Find where the given text appears and provide that cell's center as [x, y] coordinate. 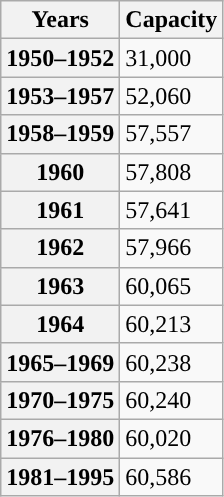
31,000 [172, 58]
1950–1952 [60, 58]
52,060 [172, 96]
1965–1969 [60, 362]
1962 [60, 248]
60,213 [172, 324]
1970–1975 [60, 400]
1981–1995 [60, 477]
1963 [60, 286]
60,240 [172, 400]
1964 [60, 324]
1960 [60, 172]
57,966 [172, 248]
Years [60, 20]
57,808 [172, 172]
57,557 [172, 134]
60,238 [172, 362]
1961 [60, 210]
1958–1959 [60, 134]
60,065 [172, 286]
60,020 [172, 438]
60,586 [172, 477]
Capacity [172, 20]
57,641 [172, 210]
1976–1980 [60, 438]
1953–1957 [60, 96]
